Extract the [x, y] coordinate from the center of the cell holding the provided text.  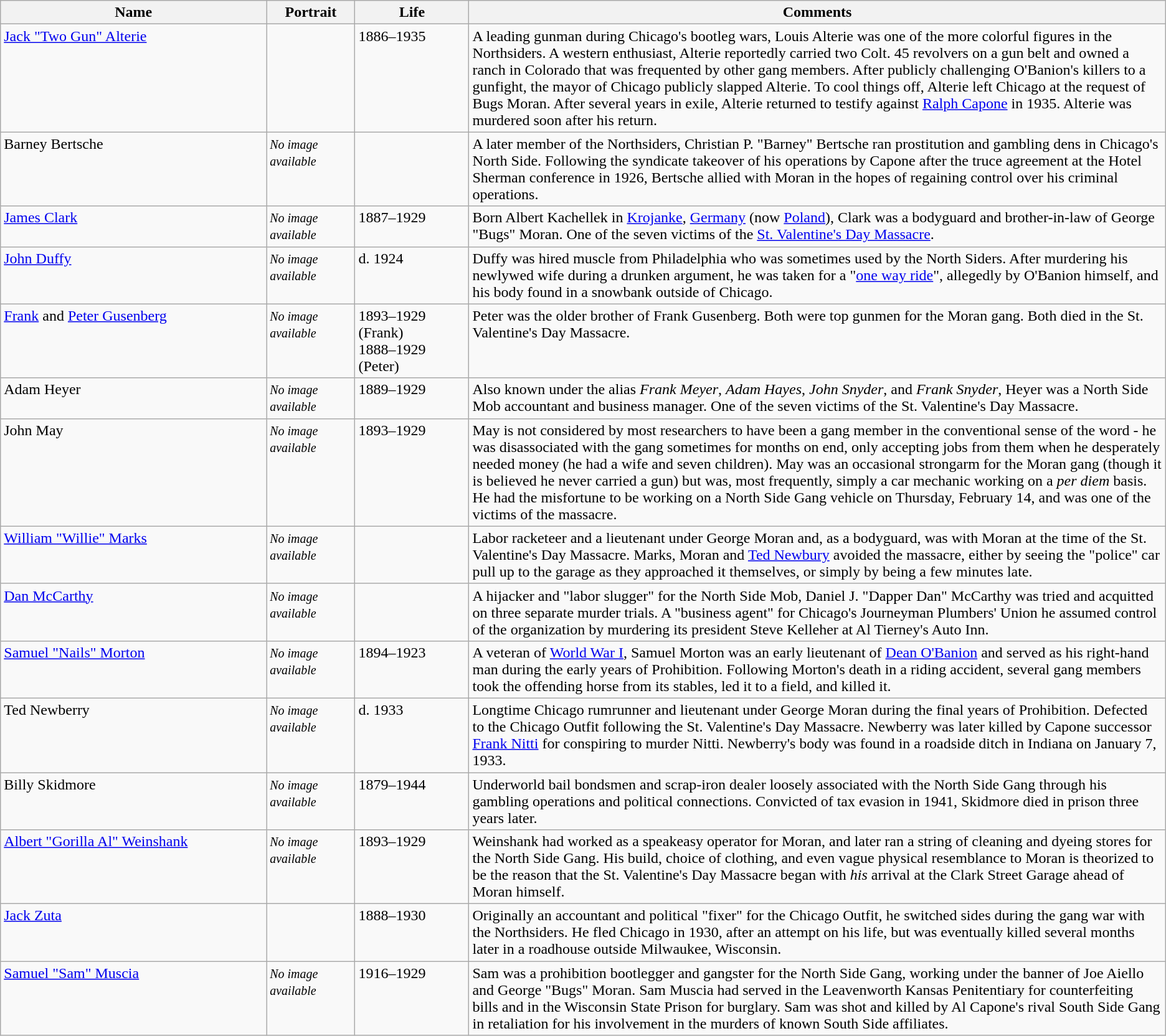
Samuel "Nails" Morton [133, 669]
Peter was the older brother of Frank Gusenberg. Both were top gunmen for the Moran gang. Both died in the St. Valentine's Day Massacre. [817, 341]
Life [412, 12]
Jack "Two Gun" Alterie [133, 78]
Portrait [311, 12]
1894–1923 [412, 669]
1888–1930 [412, 933]
John May [133, 472]
John Duffy [133, 275]
Frank and Peter Gusenberg [133, 341]
Albert "Gorilla Al" Weinshank [133, 867]
Ted Newberry [133, 735]
Samuel "Sam" Muscia [133, 999]
Name [133, 12]
Billy Skidmore [133, 801]
d. 1933 [412, 735]
Barney Bertsche [133, 169]
James Clark [133, 227]
1886–1935 [412, 78]
1889–1929 [412, 398]
1879–1944 [412, 801]
Adam Heyer [133, 398]
d. 1924 [412, 275]
1916–1929 [412, 999]
1887–1929 [412, 227]
1893–1929 (Frank)1888–1929 (Peter) [412, 341]
Dan McCarthy [133, 612]
William "Willie" Marks [133, 555]
Comments [817, 12]
Jack Zuta [133, 933]
